Find where the given text appears and provide that cell's center as [x, y] coordinate. 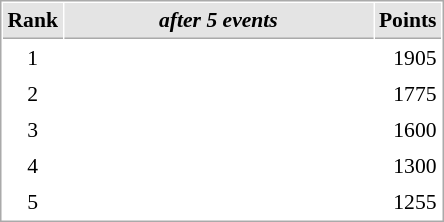
1905 [408, 57]
1775 [408, 93]
1300 [408, 165]
3 [32, 129]
Rank [32, 21]
4 [32, 165]
after 5 events [218, 21]
1255 [408, 201]
5 [32, 201]
2 [32, 93]
Points [408, 21]
1 [32, 57]
1600 [408, 129]
